Provide the (X, Y) coordinate of the cell's center where the given text is located.  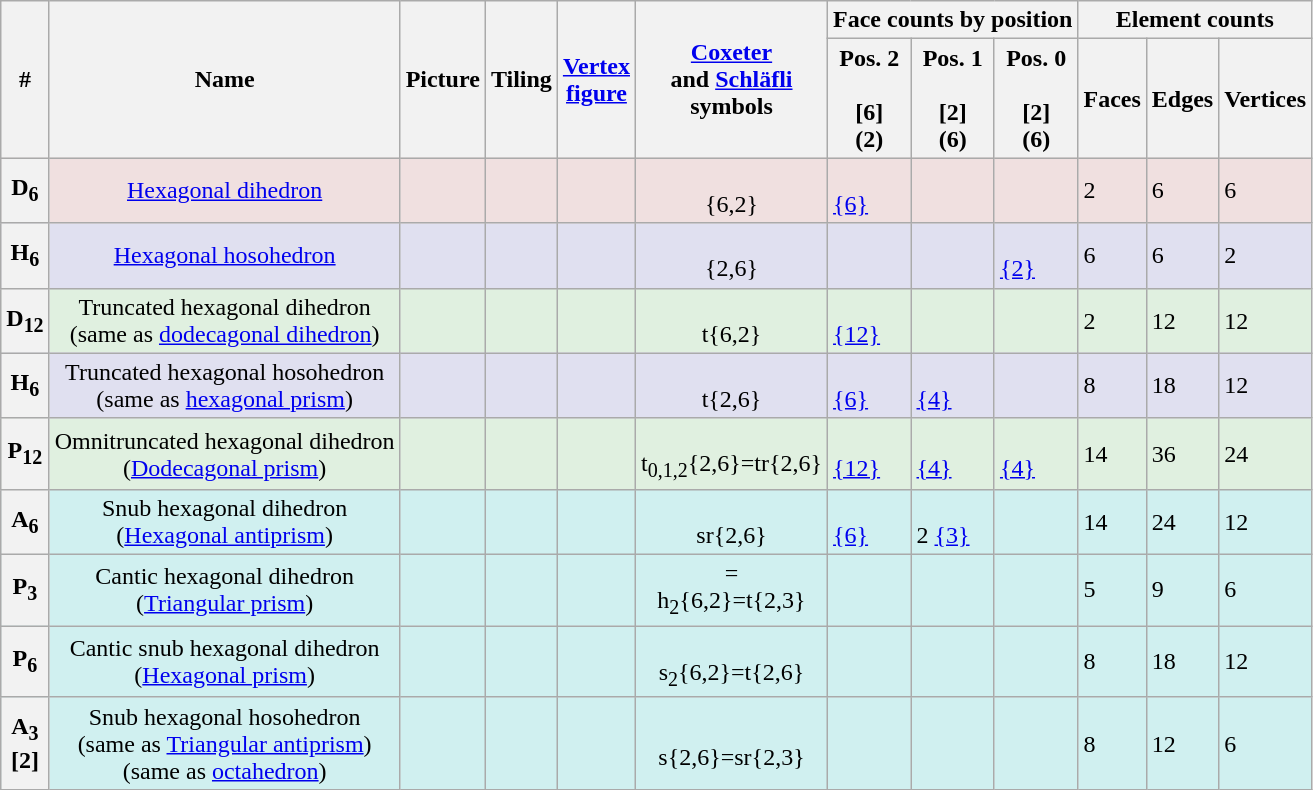
Element counts (1195, 20)
# (25, 80)
Hexagonal dihedron (224, 190)
sr{2,6} (732, 522)
s{2,6}=sr{2,3} (732, 743)
Pos. 1[2](6) (952, 98)
Snub hexagonal hosohedron(same as Triangular antiprism)(same as octahedron) (224, 743)
{6,2} (732, 190)
t{2,6} (732, 386)
36 (1182, 454)
Name (224, 80)
Snub hexagonal dihedron(Hexagonal antiprism) (224, 522)
D12 (25, 320)
t0,1,2{2,6}=tr{2,6} (732, 454)
D6 (25, 190)
Face counts by position (953, 20)
Pos. 0[2](6) (1036, 98)
5 (1112, 590)
= h2{6,2}=t{2,3} (732, 590)
P3 (25, 590)
Vertexfigure (596, 80)
Cantic snub hexagonal dihedron(Hexagonal prism) (224, 662)
A3[2] (25, 743)
P12 (25, 454)
Pos. 2[6](2) (870, 98)
Truncated hexagonal hosohedron(same as hexagonal prism) (224, 386)
Hexagonal hosohedron (224, 256)
t{6,2} (732, 320)
9 (1182, 590)
2 {3} (952, 522)
Truncated hexagonal dihedron(same as dodecagonal dihedron) (224, 320)
A6 (25, 522)
Vertices (1266, 98)
Faces (1112, 98)
{2} (1036, 256)
Picture (442, 80)
Edges (1182, 98)
Tiling (521, 80)
Cantic hexagonal dihedron(Triangular prism) (224, 590)
{2,6} (732, 256)
Omnitruncated hexagonal dihedron(Dodecagonal prism) (224, 454)
P6 (25, 662)
s2{6,2}=t{2,6} (732, 662)
Coxeterand Schläflisymbols (732, 80)
